Identify which cell holds the provided text, then report its (X, Y) central coordinate. 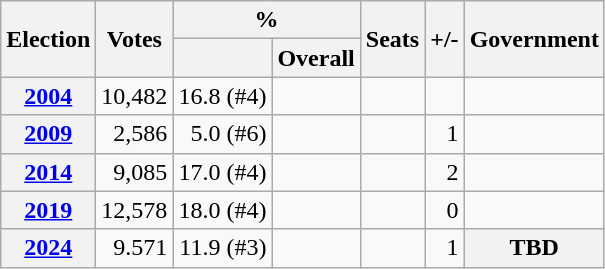
16.8 (#4) (222, 96)
Overall (316, 58)
18.0 (#4) (222, 210)
2004 (48, 96)
12,578 (134, 210)
10,482 (134, 96)
TBD (534, 248)
2019 (48, 210)
Seats (392, 39)
Government (534, 39)
2014 (48, 172)
2,586 (134, 134)
2009 (48, 134)
17.0 (#4) (222, 172)
2 (444, 172)
% (266, 20)
9,085 (134, 172)
5.0 (#6) (222, 134)
11.9 (#3) (222, 248)
2024 (48, 248)
9.571 (134, 248)
Votes (134, 39)
0 (444, 210)
Election (48, 39)
+/- (444, 39)
